Identify which cell holds the provided text, then report its [x, y] central coordinate. 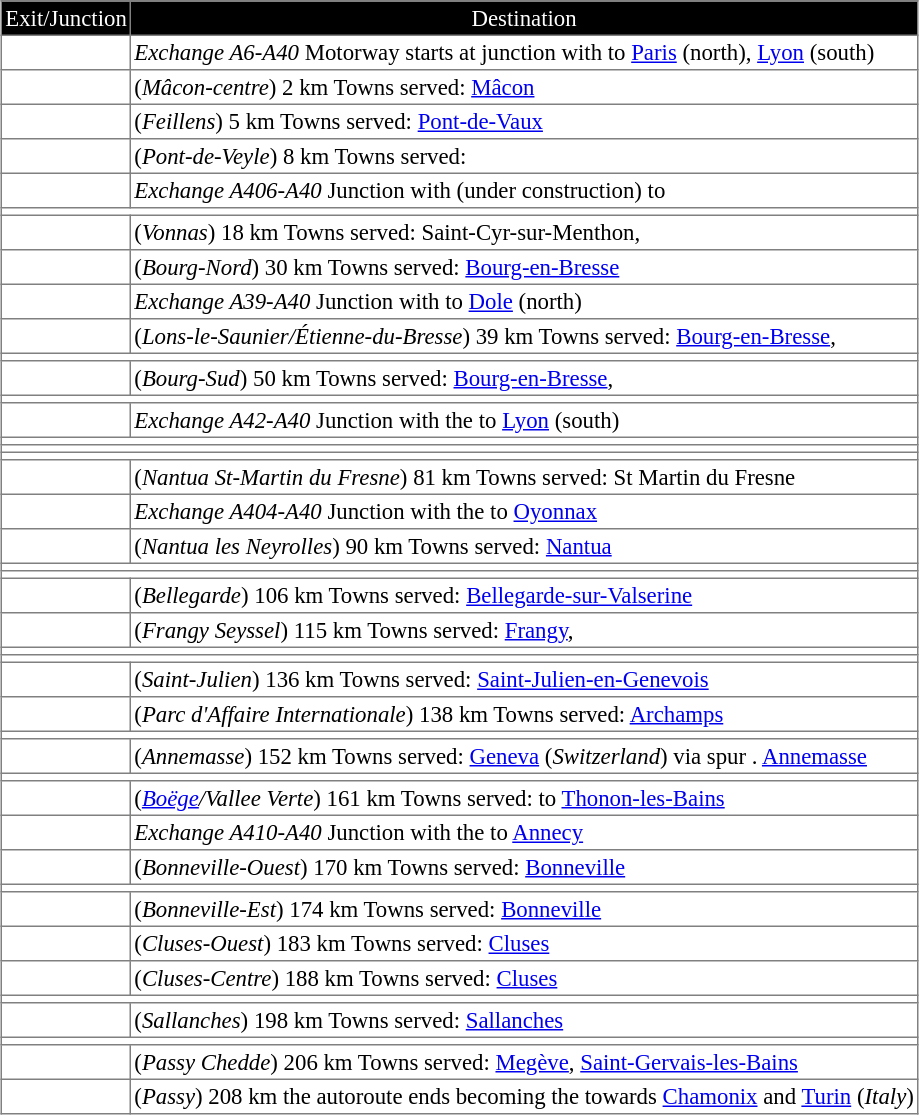
Exchange A39-A40 Junction with to Dole (north) [524, 301]
(Nantua les Neyrolles) 90 km Towns served: Nantua [524, 546]
Exit/Junction [66, 18]
(Bonneville-Est) 174 km Towns served: Bonneville [524, 909]
(Vonnas) 18 km Towns served: Saint-Cyr-sur-Menthon, [524, 232]
(Boëge/Vallee Verte) 161 km Towns served: to Thonon-les-Bains [524, 798]
(Passy Chedde) 206 km Towns served: Megève, Saint-Gervais-les-Bains [524, 1062]
(Lons-le-Saunier/Étienne-du-Bresse) 39 km Towns served: Bourg-en-Bresse, [524, 336]
(Nantua St-Martin du Fresne) 81 km Towns served: St Martin du Fresne [524, 477]
(Saint-Julien) 136 km Towns served: Saint-Julien-en-Genevois [524, 679]
(Parc d'Affaire Internationale) 138 km Towns served: Archamps [524, 714]
(Pont-de-Veyle) 8 km Towns served: [524, 156]
(Bonneville-Ouest) 170 km Towns served: Bonneville [524, 867]
Exchange A410-A40 Junction with the to Annecy [524, 832]
(Annemasse) 152 km Towns served: Geneva (Switzerland) via spur . Annemasse [524, 756]
Exchange A42-A40 Junction with the to Lyon (south) [524, 420]
(Sallanches) 198 km Towns served: Sallanches [524, 1020]
Exchange A6-A40 Motorway starts at junction with to Paris (north), Lyon (south) [524, 52]
(Cluses-Centre) 188 km Towns served: Cluses [524, 978]
(Bourg-Nord) 30 km Towns served: Bourg-en-Bresse [524, 267]
(Passy) 208 km the autoroute ends becoming the towards Chamonix and Turin (Italy) [524, 1096]
(Feillens) 5 km Towns served: Pont-de-Vaux [524, 121]
Destination [524, 18]
(Bourg-Sud) 50 km Towns served: Bourg-en-Bresse, [524, 378]
Exchange A406-A40 Junction with (under construction) to [524, 190]
(Frangy Seyssel) 115 km Towns served: Frangy, [524, 630]
(Mâcon-centre) 2 km Towns served: Mâcon [524, 87]
(Bellegarde) 106 km Towns served: Bellegarde-sur-Valserine [524, 595]
Exchange A404-A40 Junction with the to Oyonnax [524, 511]
(Cluses-Ouest) 183 km Towns served: Cluses [524, 943]
